Scan for the cell matching the given text and deliver its (X, Y) coordinate at center. 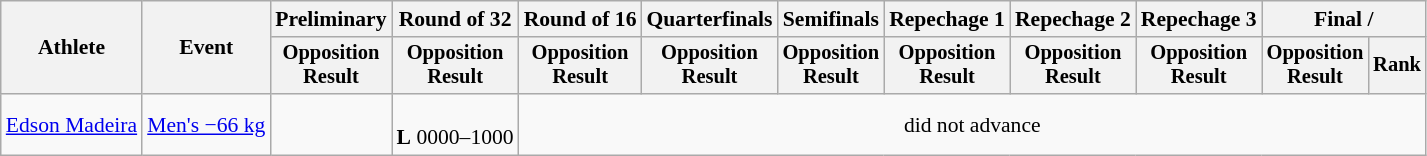
Repechage 3 (1199, 19)
Event (206, 48)
Repechage 2 (1073, 19)
Semifinals (832, 19)
Round of 32 (456, 19)
Athlete (72, 48)
Final / (1344, 19)
Men's −66 kg (206, 124)
Repechage 1 (947, 19)
Edson Madeira (72, 124)
Preliminary (330, 19)
L 0000–1000 (456, 124)
Round of 16 (580, 19)
Rank (1397, 66)
Quarterfinals (710, 19)
did not advance (972, 124)
